Determine the (x, y) coordinate at the center of the cell enclosing the given text.  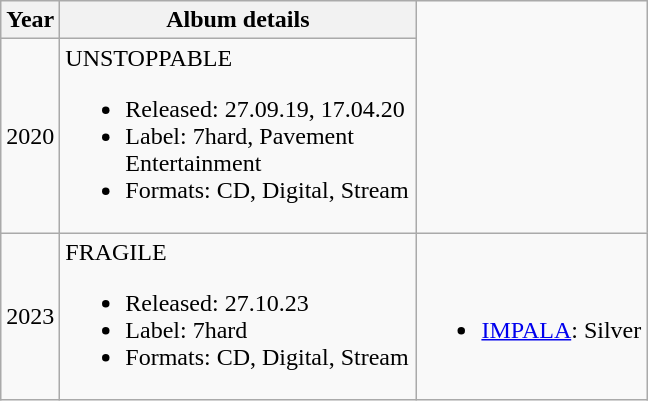
Album details (238, 20)
FRAGILEReleased: 27.10.23Label: 7hardFormats: CD, Digital, Stream (238, 316)
2020 (30, 136)
UNSTOPPABLEReleased: 27.09.19, 17.04.20Label: 7hard, Pavement EntertainmentFormats: CD, Digital, Stream (238, 136)
2023 (30, 316)
IMPALA: Silver (532, 316)
Year (30, 20)
